Output the (x, y) coordinate of the center of the cell containing the given text.  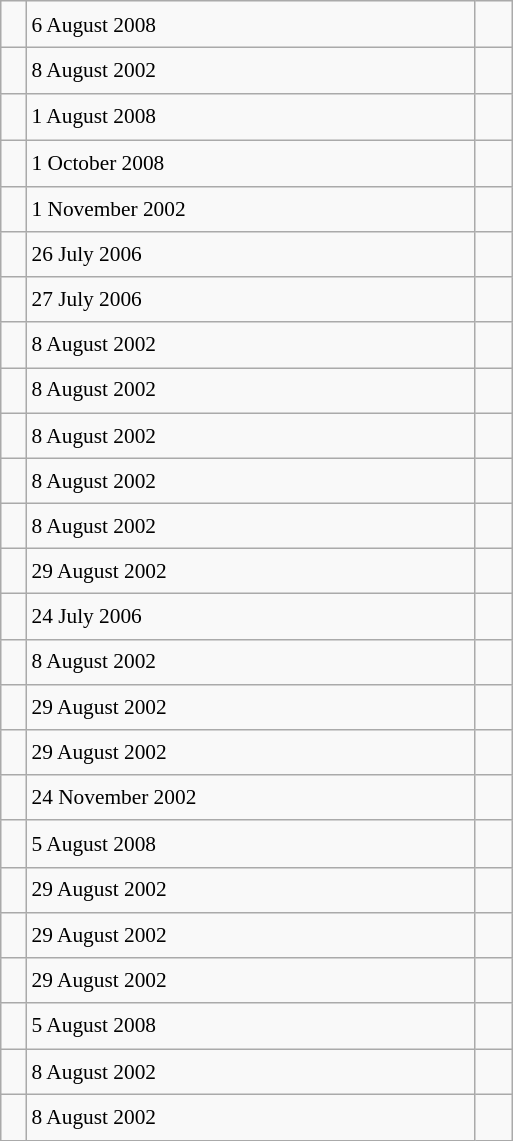
24 November 2002 (250, 798)
1 August 2008 (250, 116)
1 October 2008 (250, 164)
1 November 2002 (250, 210)
27 July 2006 (250, 300)
6 August 2008 (250, 24)
24 July 2006 (250, 616)
26 July 2006 (250, 254)
